Pinpoint the cell where the given text exists, returning its [X, Y] midpoint coordinate. 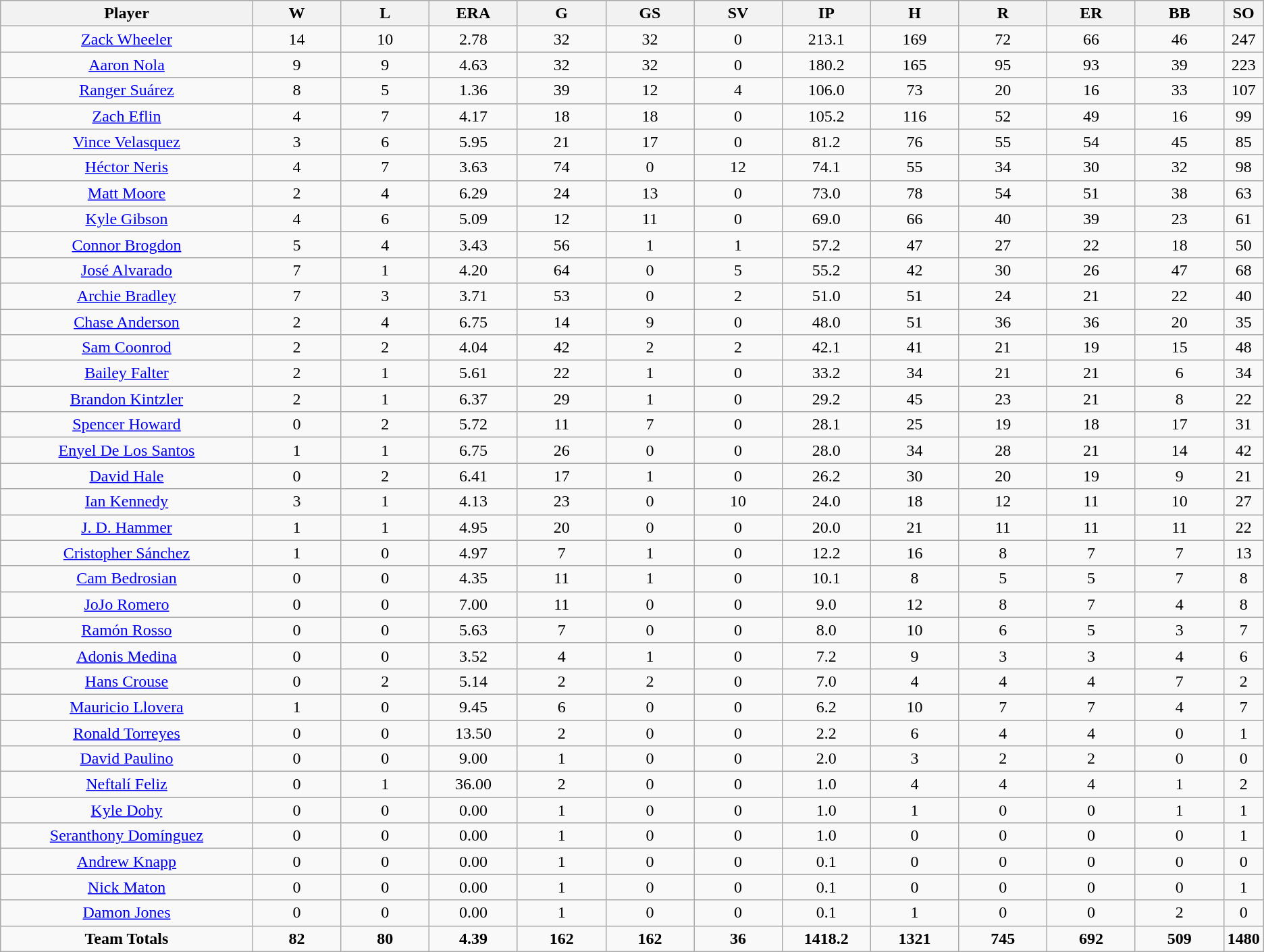
15 [1179, 348]
4.17 [474, 116]
2.0 [826, 759]
Spencer Howard [127, 425]
2.78 [474, 39]
1480 [1244, 938]
4.13 [474, 502]
50 [1244, 244]
Cristopher Sánchez [127, 553]
7.2 [826, 656]
99 [1244, 116]
Team Totals [127, 938]
6.41 [474, 476]
85 [1244, 142]
74 [562, 167]
68 [1244, 270]
180.2 [826, 65]
107 [1244, 90]
Mauricio Llovera [127, 707]
35 [1244, 322]
Cam Bedrosian [127, 579]
David Paulino [127, 759]
José Alvarado [127, 270]
106.0 [826, 90]
6.37 [474, 399]
4.04 [474, 348]
80 [385, 938]
Ronald Torreyes [127, 733]
25 [914, 425]
BB [1179, 14]
5.14 [474, 681]
Zach Eflin [127, 116]
W [297, 14]
6.2 [826, 707]
Kyle Dohy [127, 810]
1.36 [474, 90]
247 [1244, 39]
H [914, 14]
3.63 [474, 167]
10.1 [826, 579]
48 [1244, 348]
28.0 [826, 450]
64 [562, 270]
Enyel De Los Santos [127, 450]
42.1 [826, 348]
Damon Jones [127, 913]
Neftalí Feliz [127, 785]
9.00 [474, 759]
51.0 [826, 296]
165 [914, 65]
20.0 [826, 527]
3.52 [474, 656]
Player [127, 14]
82 [297, 938]
69.0 [826, 219]
4.35 [474, 579]
5.95 [474, 142]
4.20 [474, 270]
SV [739, 14]
31 [1244, 425]
Hans Crouse [127, 681]
53 [562, 296]
G [562, 14]
9.45 [474, 707]
Nick Maton [127, 887]
7.00 [474, 604]
213.1 [826, 39]
Andrew Knapp [127, 862]
63 [1244, 193]
3.71 [474, 296]
Archie Bradley [127, 296]
33 [1179, 90]
R [1003, 14]
5.72 [474, 425]
692 [1091, 938]
Seranthony Domínguez [127, 836]
4.39 [474, 938]
Ramón Rosso [127, 630]
33.2 [826, 373]
49 [1091, 116]
Aaron Nola [127, 65]
73 [914, 90]
72 [1003, 39]
2.2 [826, 733]
6.29 [474, 193]
26.2 [826, 476]
4.95 [474, 527]
55.2 [826, 270]
223 [1244, 65]
1321 [914, 938]
Kyle Gibson [127, 219]
Ian Kennedy [127, 502]
Héctor Neris [127, 167]
9.0 [826, 604]
Brandon Kintzler [127, 399]
38 [1179, 193]
93 [1091, 65]
36.00 [474, 785]
L [385, 14]
4.97 [474, 553]
78 [914, 193]
95 [1003, 65]
J. D. Hammer [127, 527]
Bailey Falter [127, 373]
Matt Moore [127, 193]
7.0 [826, 681]
98 [1244, 167]
29 [562, 399]
ERA [474, 14]
8.0 [826, 630]
41 [914, 348]
56 [562, 244]
3.43 [474, 244]
13.50 [474, 733]
5.09 [474, 219]
ER [1091, 14]
5.63 [474, 630]
76 [914, 142]
46 [1179, 39]
28.1 [826, 425]
74.1 [826, 167]
745 [1003, 938]
Zack Wheeler [127, 39]
509 [1179, 938]
73.0 [826, 193]
5.61 [474, 373]
48.0 [826, 322]
169 [914, 39]
SO [1244, 14]
57.2 [826, 244]
24.0 [826, 502]
4.63 [474, 65]
105.2 [826, 116]
61 [1244, 219]
JoJo Romero [127, 604]
52 [1003, 116]
116 [914, 116]
IP [826, 14]
Connor Brogdon [127, 244]
David Hale [127, 476]
29.2 [826, 399]
12.2 [826, 553]
Vince Velasquez [127, 142]
Ranger Suárez [127, 90]
GS [650, 14]
Sam Coonrod [127, 348]
1418.2 [826, 938]
Adonis Medina [127, 656]
Chase Anderson [127, 322]
28 [1003, 450]
81.2 [826, 142]
